Extract the (x, y) coordinate from the center of the cell holding the provided text.  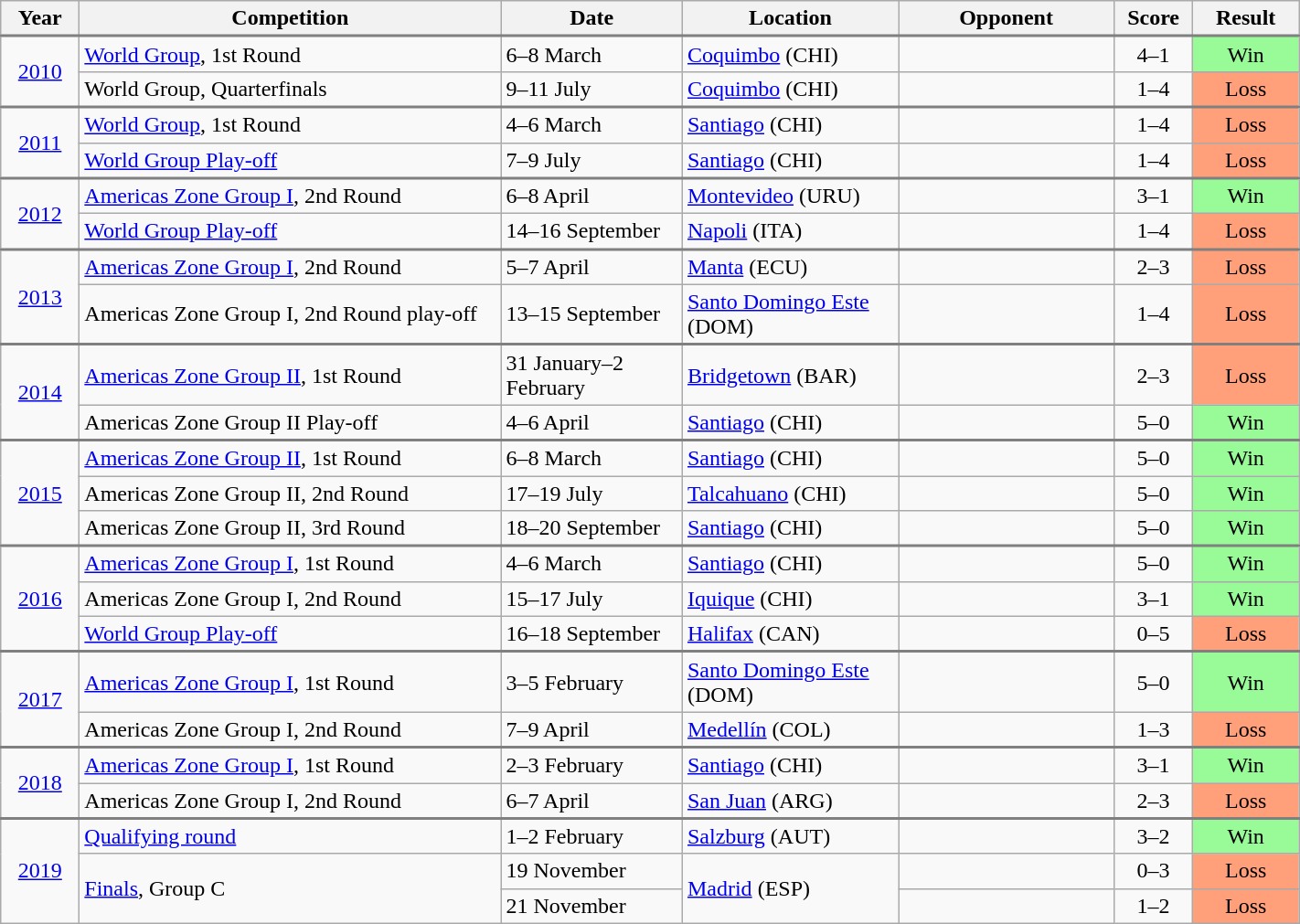
Finals, Group C (291, 888)
3–2 (1154, 835)
2017 (40, 700)
17–19 July (592, 493)
13–15 September (592, 314)
Qualifying round (291, 835)
Score (1154, 18)
Americas Zone Group II Play-off (291, 422)
0–3 (1154, 871)
Americas Zone Group II, 3rd Round (291, 528)
7–9 April (592, 729)
16–18 September (592, 634)
6–8 April (592, 196)
2013 (40, 296)
World Group, Quarterfinals (291, 90)
1–2 (1154, 906)
Iquique (CHI) (790, 599)
2019 (40, 870)
San Juan (ARG) (790, 801)
2010 (40, 72)
Opponent (1006, 18)
1–2 February (592, 835)
Napoli (ITA) (790, 232)
Montevideo (URU) (790, 196)
1–3 (1154, 729)
15–17 July (592, 599)
Salzburg (AUT) (790, 835)
Halifax (CAN) (790, 634)
2011 (40, 143)
4–1 (1154, 55)
7–9 July (592, 161)
18–20 September (592, 528)
Talcahuano (CHI) (790, 493)
Americas Zone Group II, 2nd Round (291, 493)
Bridgetown (BAR) (790, 375)
0–5 (1154, 634)
Location (790, 18)
31 January–2 February (592, 375)
Medellín (COL) (790, 729)
Competition (291, 18)
2–3 February (592, 766)
3–5 February (592, 682)
Date (592, 18)
2014 (40, 393)
9–11 July (592, 90)
2015 (40, 494)
5–7 April (592, 267)
2016 (40, 599)
2018 (40, 783)
Americas Zone Group I, 2nd Round play-off (291, 314)
Result (1246, 18)
Madrid (ESP) (790, 888)
4–6 April (592, 422)
Year (40, 18)
14–16 September (592, 232)
21 November (592, 906)
2012 (40, 214)
6–7 April (592, 801)
19 November (592, 871)
Manta (ECU) (790, 267)
